Locate the cell with the specified text and output its [X, Y] center coordinate. 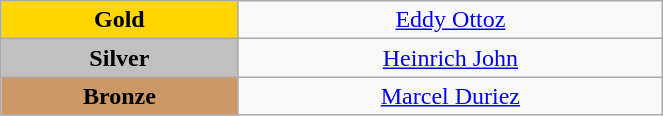
Marcel Duriez [450, 96]
Eddy Ottoz [450, 20]
Heinrich John [450, 58]
Gold [120, 20]
Silver [120, 58]
Bronze [120, 96]
